From the cell containing the given text, extract its center point as (x, y) coordinate. 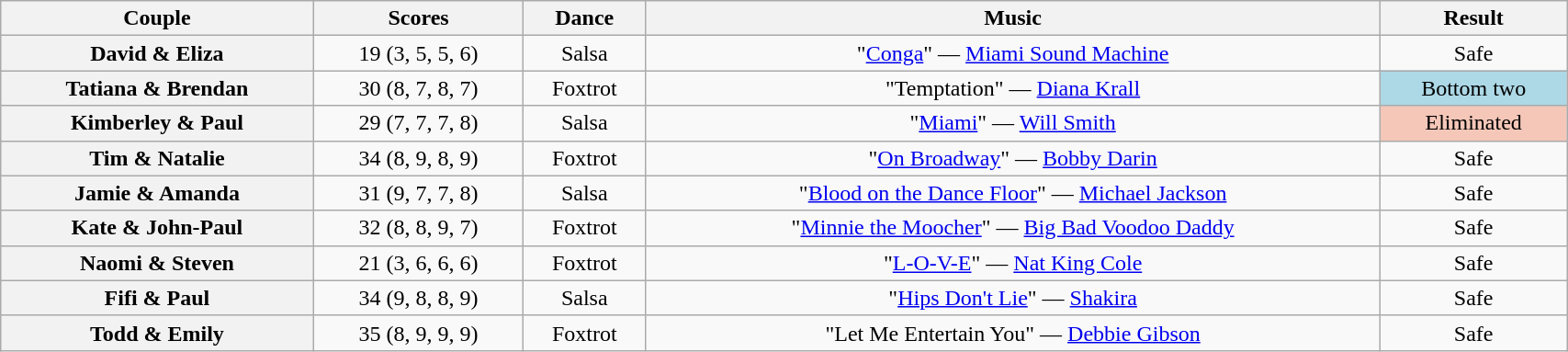
Todd & Emily (157, 333)
Scores (419, 18)
34 (8, 9, 8, 9) (419, 158)
"Blood on the Dance Floor" — Michael Jackson (1013, 193)
35 (8, 9, 9, 9) (419, 333)
Kate & John-Paul (157, 228)
"L-O-V-E" — Nat King Cole (1013, 263)
Dance (584, 18)
"Hips Don't Lie" — Shakira (1013, 298)
David & Eliza (157, 53)
"Minnie the Moocher" — Big Bad Voodoo Daddy (1013, 228)
Tatiana & Brendan (157, 88)
Music (1013, 18)
32 (8, 8, 9, 7) (419, 228)
Naomi & Steven (157, 263)
31 (9, 7, 7, 8) (419, 193)
"Let Me Entertain You" — Debbie Gibson (1013, 333)
Couple (157, 18)
21 (3, 6, 6, 6) (419, 263)
"Temptation" — Diana Krall (1013, 88)
"On Broadway" — Bobby Darin (1013, 158)
"Miami" — Will Smith (1013, 123)
29 (7, 7, 7, 8) (419, 123)
30 (8, 7, 8, 7) (419, 88)
Kimberley & Paul (157, 123)
Bottom two (1473, 88)
"Conga" — Miami Sound Machine (1013, 53)
Jamie & Amanda (157, 193)
Eliminated (1473, 123)
Result (1473, 18)
34 (9, 8, 8, 9) (419, 298)
19 (3, 5, 5, 6) (419, 53)
Tim & Natalie (157, 158)
Fifi & Paul (157, 298)
